Pinpoint the cell where the given text exists, returning its (X, Y) midpoint coordinate. 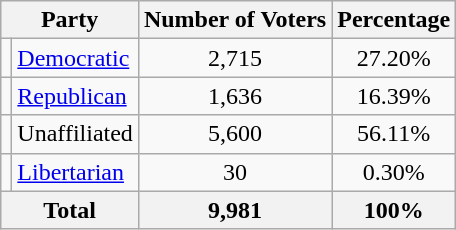
2,715 (234, 58)
56.11% (394, 134)
Number of Voters (234, 20)
100% (394, 210)
16.39% (394, 96)
Unaffiliated (76, 134)
Republican (76, 96)
Total (70, 210)
Democratic (76, 58)
Party (70, 20)
5,600 (234, 134)
27.20% (394, 58)
9,981 (234, 210)
0.30% (394, 172)
1,636 (234, 96)
30 (234, 172)
Percentage (394, 20)
Libertarian (76, 172)
